Detect which cell encompasses the target text, then output its (X, Y) center coordinate. 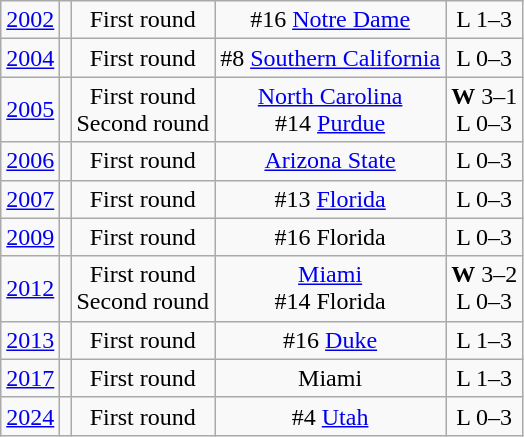
#16 Florida (330, 237)
#13 Florida (330, 199)
2002 (30, 20)
2009 (30, 237)
#4 Utah (330, 416)
#8 Southern California (330, 58)
2005 (30, 110)
Arizona State (330, 161)
W 3–1L 0–3 (484, 110)
#16 Duke (330, 340)
2013 (30, 340)
2012 (30, 288)
2004 (30, 58)
2024 (30, 416)
2017 (30, 378)
#16 Notre Dame (330, 20)
2006 (30, 161)
W 3–2L 0–3 (484, 288)
2007 (30, 199)
Miami (330, 378)
Miami#14 Florida (330, 288)
North Carolina#14 Purdue (330, 110)
